Identify which cell holds the provided text, then report its (x, y) central coordinate. 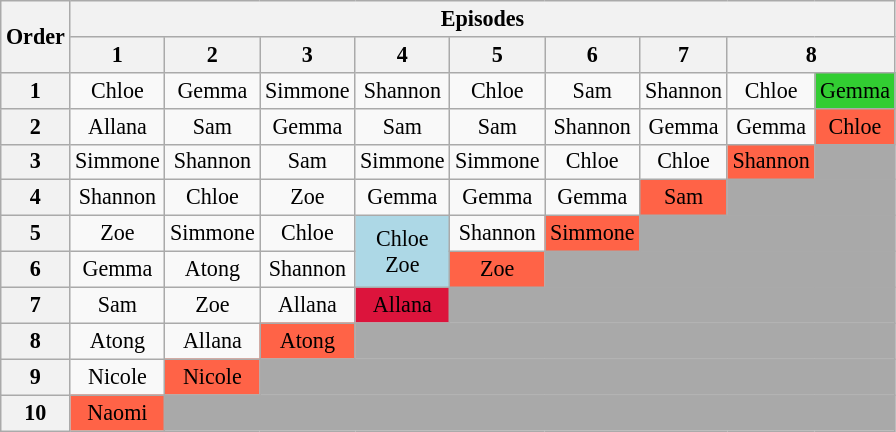
10 (36, 412)
9 (36, 377)
Order (36, 36)
Chloe Zoe (402, 251)
Episodes (482, 18)
Naomi (118, 412)
